Capture the cell that displays the provided text and extract its [x, y] central coordinate. 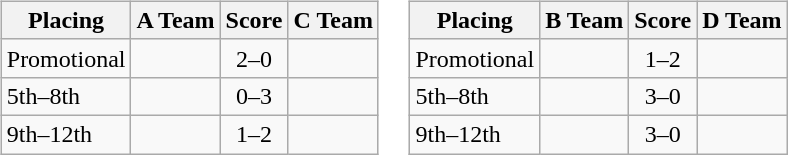
A Team [176, 20]
0–3 [254, 96]
D Team [742, 20]
2–0 [254, 58]
B Team [584, 20]
C Team [333, 20]
